Determine the (X, Y) coordinate at the center of the cell enclosing the given text.  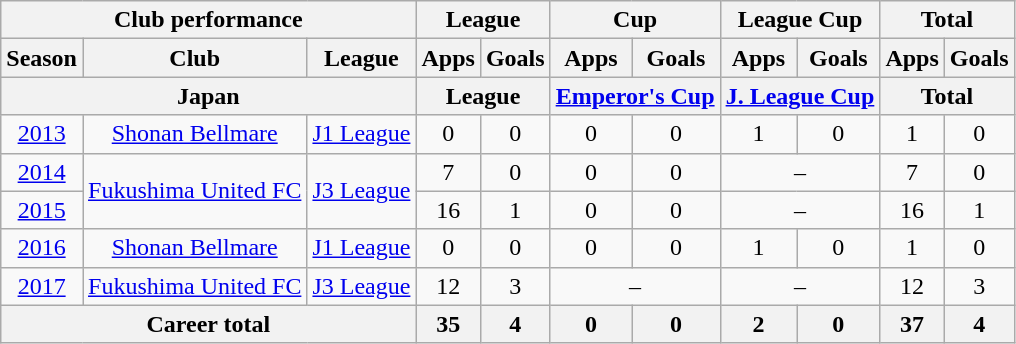
Career total (208, 324)
J. League Cup (800, 96)
37 (912, 324)
Cup (635, 20)
2016 (42, 248)
2 (758, 324)
2014 (42, 172)
2017 (42, 286)
League Cup (800, 20)
35 (448, 324)
Club (194, 58)
Emperor's Cup (635, 96)
Season (42, 58)
2013 (42, 134)
Japan (208, 96)
2015 (42, 210)
Club performance (208, 20)
